Return the [x, y] coordinate for the center point of the cell that contains the specified text.  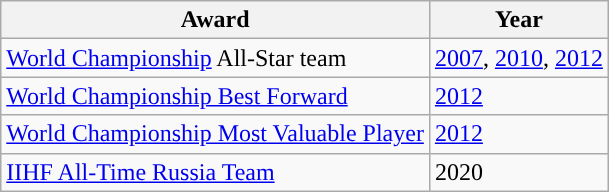
2020 [518, 172]
2007, 2010, 2012 [518, 58]
World Championship Most Valuable Player [216, 134]
World Championship Best Forward [216, 96]
World Championship All-Star team [216, 58]
Award [216, 20]
IIHF All-Time Russia Team [216, 172]
Year [518, 20]
